Provide the [X, Y] coordinate of the cell's center where the given text is located.  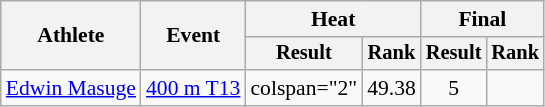
Heat [332, 19]
colspan="2" [304, 88]
49.38 [392, 88]
Final [482, 19]
Athlete [71, 36]
400 m T13 [193, 88]
5 [454, 88]
Edwin Masuge [71, 88]
Event [193, 36]
